Provide the (x, y) coordinate of the cell's center where the given text is located.  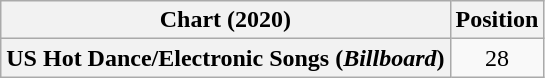
Chart (2020) (226, 20)
US Hot Dance/Electronic Songs (Billboard) (226, 58)
Position (497, 20)
28 (497, 58)
